Extract the [X, Y] coordinate from the center of the cell holding the provided text.  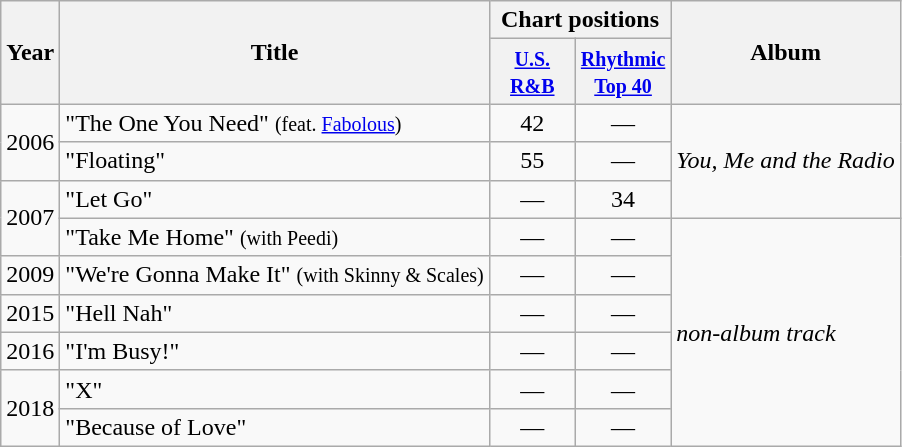
"I'm Busy!" [274, 351]
2015 [30, 313]
"Let Go" [274, 199]
42 [532, 123]
Album [786, 52]
Rhythmic Top 40 [622, 72]
Year [30, 52]
55 [532, 161]
"Floating" [274, 161]
2018 [30, 408]
non-album track [786, 332]
Title [274, 52]
2006 [30, 142]
2016 [30, 351]
"X" [274, 389]
Chart positions [580, 20]
U.S. R&B [532, 72]
2009 [30, 275]
2007 [30, 218]
You, Me and the Radio [786, 161]
"Because of Love" [274, 427]
"Take Me Home" (with Peedi) [274, 237]
34 [622, 199]
"Hell Nah" [274, 313]
"We're Gonna Make It" (with Skinny & Scales) [274, 275]
"The One You Need" (feat. Fabolous) [274, 123]
